Find where the given text appears and provide that cell's center as [x, y] coordinate. 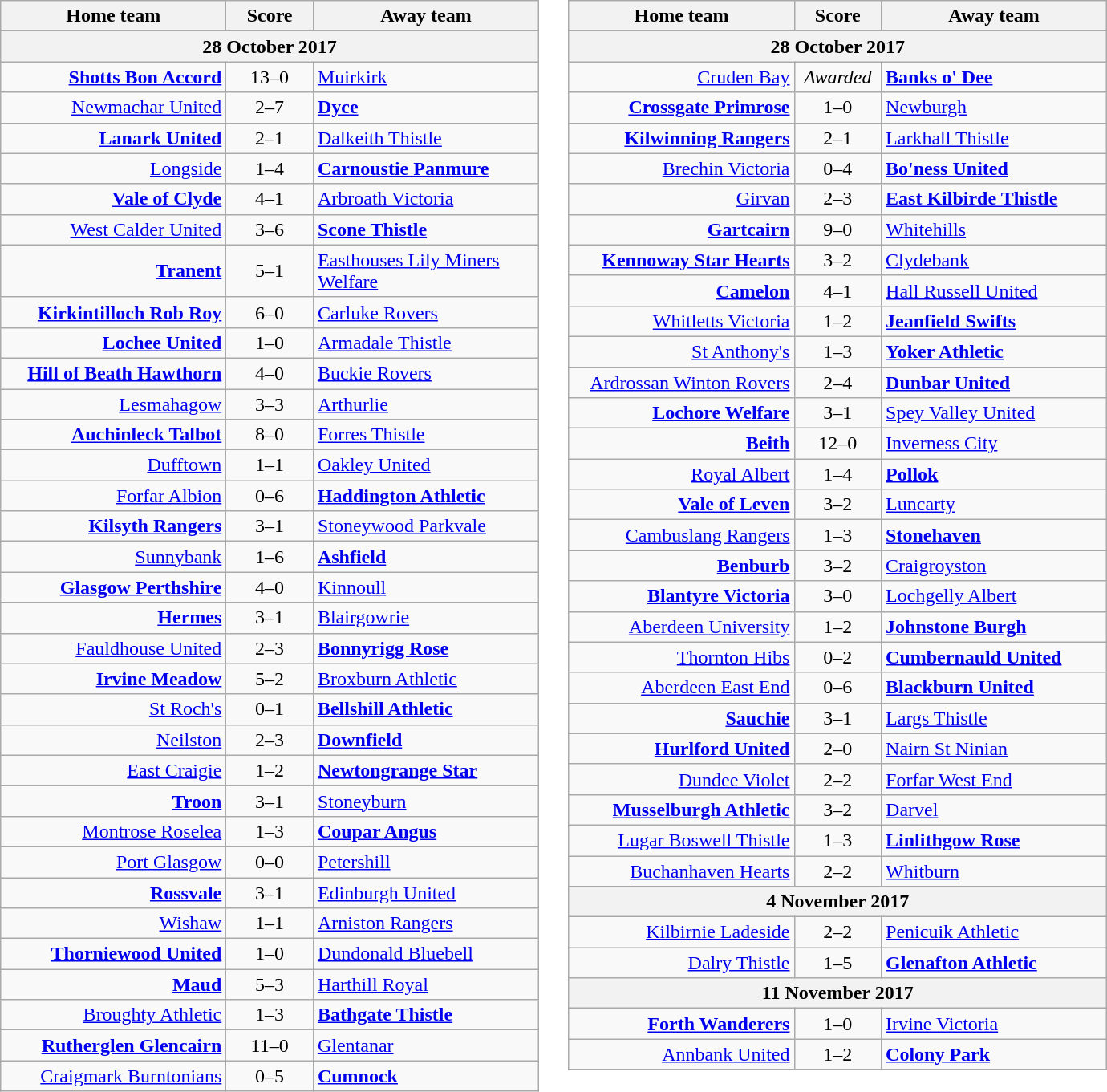
Sauchie [682, 718]
Kilsyth Rangers [114, 526]
Musselburgh Athletic [682, 810]
Aberdeen East End [682, 688]
Rutherglen Glencairn [114, 1045]
Vale of Clyde [114, 199]
2–4 [837, 383]
Benburb [682, 566]
Buckie Rovers [425, 373]
Bo'ness United [995, 168]
Arbroath Victoria [425, 199]
Montrose Roselea [114, 831]
Cumnock [425, 1076]
Auchinleck Talbot [114, 435]
Longside [114, 168]
Stoneywood Parkvale [425, 526]
Whitehills [995, 229]
Gartcairn [682, 229]
Lochgelly Albert [995, 596]
Glenafton Athletic [995, 963]
Kennoway Star Hearts [682, 260]
Coupar Angus [425, 831]
Craigroyston [995, 566]
Stonehaven [995, 535]
11 November 2017 [837, 993]
Bathgate Thistle [425, 1015]
Neilston [114, 740]
Rossvale [114, 893]
Whitletts Victoria [682, 321]
Dyce [425, 108]
East Kilbirde Thistle [995, 199]
Muirkirk [425, 77]
Girvan [682, 199]
2–0 [837, 749]
9–0 [837, 229]
Spey Valley United [995, 413]
Bellshill Athletic [425, 709]
Stoneyburn [425, 801]
Colony Park [995, 1054]
Thorniewood United [114, 954]
1–5 [837, 963]
Downfield [425, 740]
Forth Wanderers [682, 1024]
Hurlford United [682, 749]
Brechin Victoria [682, 168]
0–1 [270, 709]
Lochore Welfare [682, 413]
3–3 [270, 404]
Cambuslang Rangers [682, 535]
Lochee United [114, 343]
5–1 [270, 271]
Larkhall Thistle [995, 138]
West Calder United [114, 229]
Pollok [995, 474]
Inverness City [995, 444]
Dalkeith Thistle [425, 138]
Newmachar United [114, 108]
Armadale Thistle [425, 343]
Dundonald Bluebell [425, 954]
0–5 [270, 1076]
Hill of Beath Hawthorn [114, 373]
Linlithgow Rose [995, 840]
Forfar Albion [114, 496]
Vale of Leven [682, 505]
Thornton Hibs [682, 657]
12–0 [837, 444]
Johnstone Burgh [995, 627]
3–6 [270, 229]
2–7 [270, 108]
0–2 [837, 657]
Clydebank [995, 260]
Wishaw [114, 924]
Luncarty [995, 505]
Hall Russell United [995, 290]
Buchanhaven Hearts [682, 871]
Glentanar [425, 1045]
Jeanfield Swifts [995, 321]
4 November 2017 [837, 902]
Glasgow Perthshire [114, 587]
Royal Albert [682, 474]
Newburgh [995, 108]
13–0 [270, 77]
Troon [114, 801]
Port Glasgow [114, 862]
Broughty Athletic [114, 1015]
Tranent [114, 271]
Dundee Violet [682, 779]
Annbank United [682, 1054]
0–0 [270, 862]
Awarded [837, 77]
Easthouses Lily Miners Welfare [425, 271]
Irvine Meadow [114, 679]
Lugar Boswell Thistle [682, 840]
5–3 [270, 984]
Lanark United [114, 138]
Haddington Athletic [425, 496]
Yoker Athletic [995, 351]
Ashfield [425, 557]
0–4 [837, 168]
1–6 [270, 557]
Ardrossan Winton Rovers [682, 383]
Craigmark Burntonians [114, 1076]
3–0 [837, 596]
Aberdeen University [682, 627]
Blairgowrie [425, 618]
Darvel [995, 810]
Forres Thistle [425, 435]
Oakley United [425, 465]
Harthill Royal [425, 984]
5–2 [270, 679]
St Roch's [114, 709]
Dunbar United [995, 383]
Dalry Thistle [682, 963]
Fauldhouse United [114, 648]
Kilwinning Rangers [682, 138]
11–0 [270, 1045]
Largs Thistle [995, 718]
Carluke Rovers [425, 312]
Broxburn Athletic [425, 679]
Edinburgh United [425, 893]
Forfar West End [995, 779]
Shotts Bon Accord [114, 77]
Beith [682, 444]
Scone Thistle [425, 229]
Camelon [682, 290]
Blackburn United [995, 688]
St Anthony's [682, 351]
Kinnoull [425, 587]
Nairn St Ninian [995, 749]
Blantyre Victoria [682, 596]
Kirkintilloch Rob Roy [114, 312]
Penicuik Athletic [995, 932]
Irvine Victoria [995, 1024]
Bonnyrigg Rose [425, 648]
Arniston Rangers [425, 924]
Hermes [114, 618]
Crossgate Primrose [682, 108]
Newtongrange Star [425, 770]
Dufftown [114, 465]
Maud [114, 984]
East Craigie [114, 770]
Lesmahagow [114, 404]
6–0 [270, 312]
Whitburn [995, 871]
Kilbirnie Ladeside [682, 932]
Arthurlie [425, 404]
Cruden Bay [682, 77]
Cumbernauld United [995, 657]
Sunnybank [114, 557]
Banks o' Dee [995, 77]
Petershill [425, 862]
Carnoustie Panmure [425, 168]
8–0 [270, 435]
